Output the (x, y) coordinate of the center of the cell containing the given text.  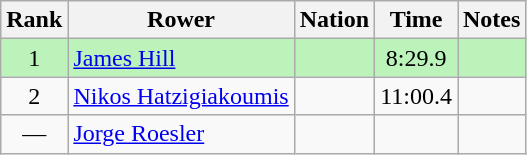
Jorge Roesler (181, 134)
James Hill (181, 58)
Notes (492, 20)
Time (416, 20)
Rank (34, 20)
11:00.4 (416, 96)
— (34, 134)
2 (34, 96)
Rower (181, 20)
1 (34, 58)
Nikos Hatzigiakoumis (181, 96)
Nation (334, 20)
8:29.9 (416, 58)
